Identify which cell holds the provided text, then report its [X, Y] central coordinate. 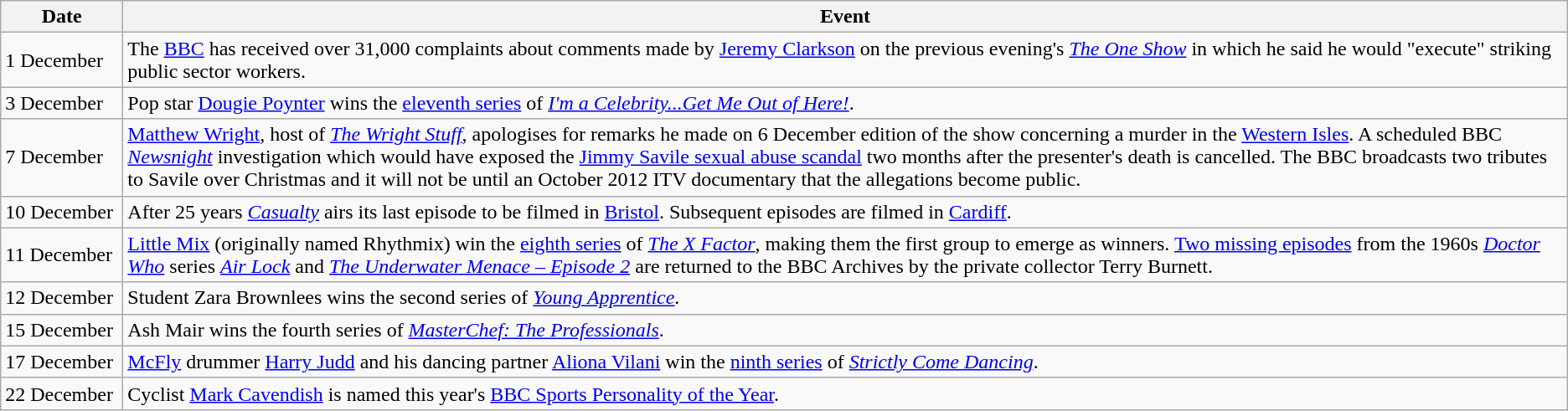
22 December [62, 393]
15 December [62, 330]
After 25 years Casualty airs its last episode to be filmed in Bristol. Subsequent episodes are filmed in Cardiff. [845, 212]
Date [62, 17]
Pop star Dougie Poynter wins the eleventh series of I'm a Celebrity...Get Me Out of Here!. [845, 103]
McFly drummer Harry Judd and his dancing partner Aliona Vilani win the ninth series of Strictly Come Dancing. [845, 362]
10 December [62, 212]
7 December [62, 157]
Event [845, 17]
Student Zara Brownlees wins the second series of Young Apprentice. [845, 298]
11 December [62, 254]
17 December [62, 362]
3 December [62, 103]
12 December [62, 298]
1 December [62, 60]
Cyclist Mark Cavendish is named this year's BBC Sports Personality of the Year. [845, 393]
Ash Mair wins the fourth series of MasterChef: The Professionals. [845, 330]
